Pinpoint the cell where the given text exists, returning its [X, Y] midpoint coordinate. 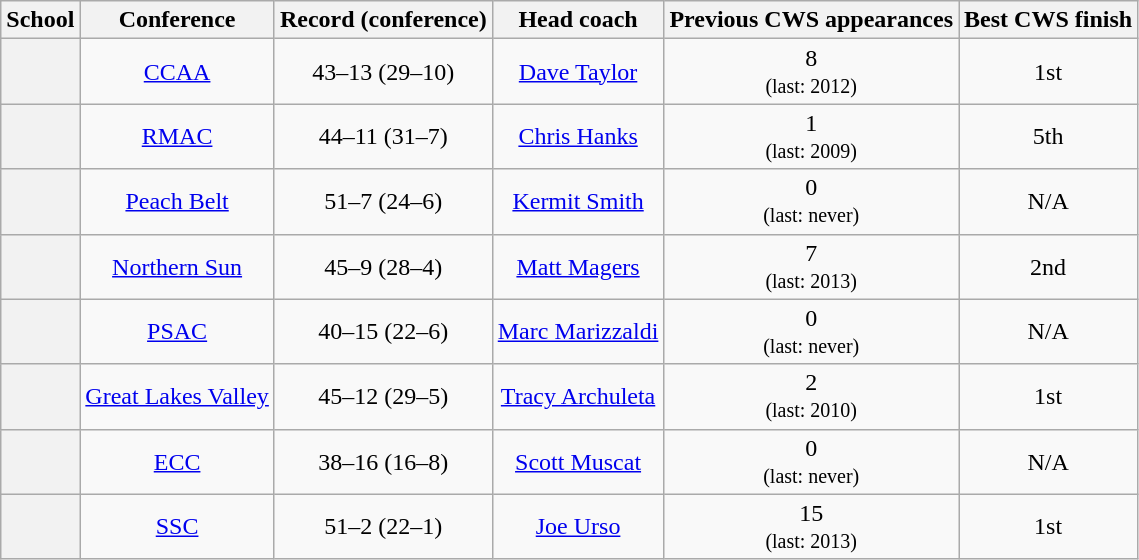
15(last: 2013) [812, 526]
Dave Taylor [578, 72]
7(last: 2013) [812, 266]
Best CWS finish [1048, 20]
CCAA [178, 72]
43–13 (29–10) [383, 72]
School [40, 20]
PSAC [178, 332]
Head coach [578, 20]
Scott Muscat [578, 462]
Great Lakes Valley [178, 396]
1(last: 2009) [812, 136]
45–12 (29–5) [383, 396]
51–2 (22–1) [383, 526]
Chris Hanks [578, 136]
Previous CWS appearances [812, 20]
Tracy Archuleta [578, 396]
Kermit Smith [578, 202]
Record (conference) [383, 20]
8(last: 2012) [812, 72]
40–15 (22–6) [383, 332]
44–11 (31–7) [383, 136]
2nd [1048, 266]
Marc Marizzaldi [578, 332]
Matt Magers [578, 266]
Joe Urso [578, 526]
Conference [178, 20]
ECC [178, 462]
45–9 (28–4) [383, 266]
2(last: 2010) [812, 396]
51–7 (24–6) [383, 202]
RMAC [178, 136]
5th [1048, 136]
Northern Sun [178, 266]
Peach Belt [178, 202]
38–16 (16–8) [383, 462]
SSC [178, 526]
